For the text-containing cell, return its midpoint in [X, Y] coordinate format. 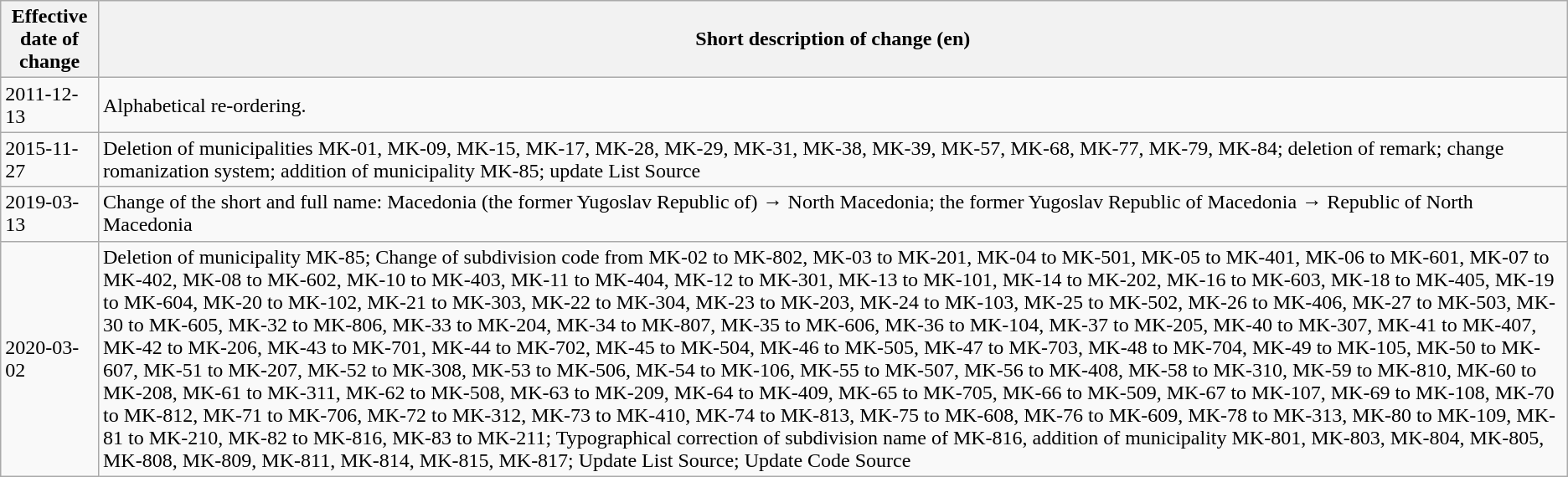
2015-11-27 [50, 159]
Effective date of change [50, 39]
Alphabetical re-ordering. [833, 105]
2019-03-13 [50, 214]
Short description of change (en) [833, 39]
2020-03-02 [50, 358]
2011-12-13 [50, 105]
